Identify which cell holds the provided text, then report its (X, Y) central coordinate. 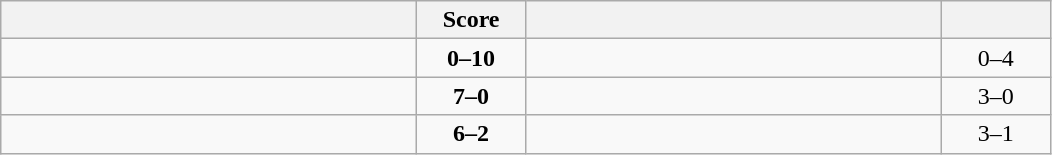
Score (472, 20)
6–2 (472, 134)
0–10 (472, 58)
3–0 (996, 96)
3–1 (996, 134)
0–4 (996, 58)
7–0 (472, 96)
